Determine the (X, Y) coordinate at the center of the cell enclosing the given text.  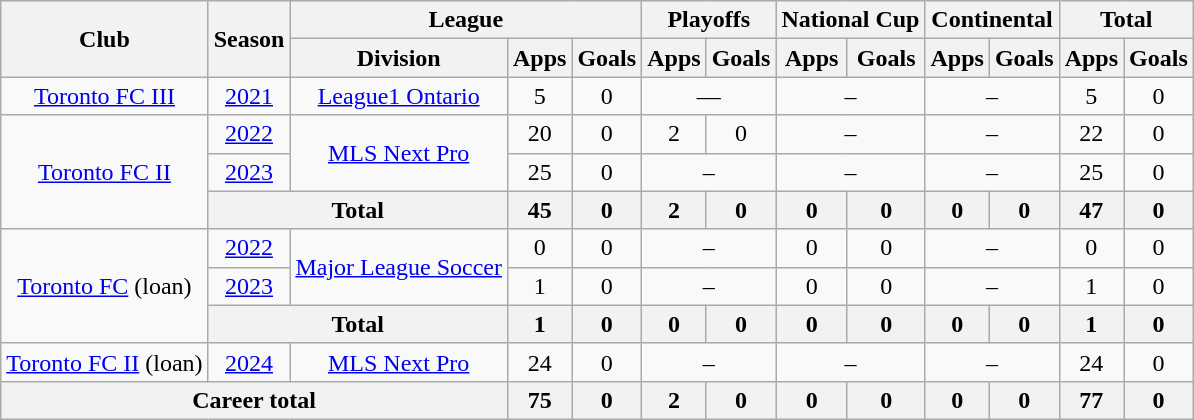
Club (104, 39)
20 (539, 134)
Season (249, 39)
League1 Ontario (399, 96)
Major League Soccer (399, 267)
Playoffs (709, 20)
2024 (249, 362)
Toronto FC II (loan) (104, 362)
22 (1091, 134)
45 (539, 210)
47 (1091, 210)
Division (399, 58)
League (466, 20)
Career total (254, 400)
2021 (249, 96)
Continental (992, 20)
Toronto FC II (104, 172)
— (709, 96)
National Cup (850, 20)
75 (539, 400)
Toronto FC III (104, 96)
77 (1091, 400)
Toronto FC (loan) (104, 286)
